Find where the given text appears and provide that cell's center as [x, y] coordinate. 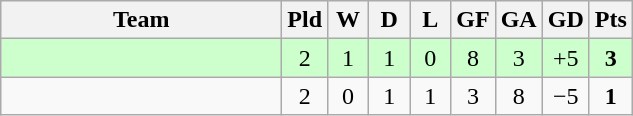
GD [566, 20]
L [430, 20]
+5 [566, 58]
W [348, 20]
D [390, 20]
−5 [566, 96]
GF [473, 20]
GA [518, 20]
Pld [305, 20]
Team [142, 20]
Pts [610, 20]
